Detect which cell encompasses the target text, then output its [x, y] center coordinate. 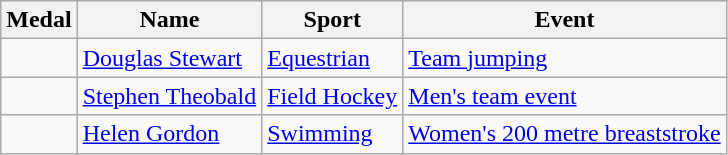
Medal [39, 20]
Event [564, 20]
Douglas Stewart [170, 58]
Men's team event [564, 96]
Team jumping [564, 58]
Name [170, 20]
Equestrian [332, 58]
Helen Gordon [170, 134]
Swimming [332, 134]
Sport [332, 20]
Stephen Theobald [170, 96]
Women's 200 metre breaststroke [564, 134]
Field Hockey [332, 96]
